Return (x, y) of the center of cell containing provided text 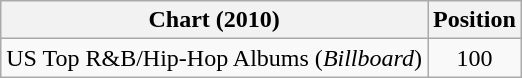
Position (475, 20)
US Top R&B/Hip-Hop Albums (Billboard) (214, 58)
Chart (2010) (214, 20)
100 (475, 58)
